Detect which cell encompasses the target text, then output its (x, y) center coordinate. 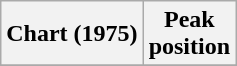
Chart (1975) (72, 34)
Peakposition (189, 34)
